Search for the cell housing the specified text and yield its [X, Y] center coordinate. 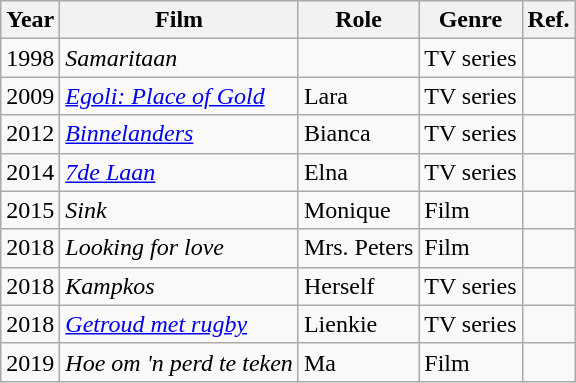
2015 [30, 210]
Year [30, 20]
Hoe om 'n perd te teken [180, 362]
2014 [30, 172]
Looking for love [180, 248]
7de Laan [180, 172]
Lienkie [358, 324]
2012 [30, 134]
Role [358, 20]
Ma [358, 362]
Bianca [358, 134]
Mrs. Peters [358, 248]
1998 [30, 58]
Sink [180, 210]
Egoli: Place of Gold [180, 96]
2009 [30, 96]
Getroud met rugby [180, 324]
Monique [358, 210]
Lara [358, 96]
Herself [358, 286]
Binnelanders [180, 134]
2019 [30, 362]
Kampkos [180, 286]
Genre [470, 20]
Ref. [548, 20]
Elna [358, 172]
Samaritaan [180, 58]
